Pinpoint the cell where the given text exists, returning its [x, y] midpoint coordinate. 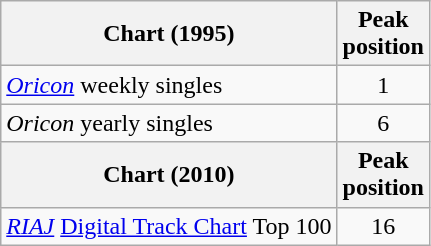
Oricon yearly singles [169, 123]
RIAJ Digital Track Chart Top 100 [169, 226]
Oricon weekly singles [169, 85]
Chart (2010) [169, 174]
1 [383, 85]
6 [383, 123]
16 [383, 226]
Chart (1995) [169, 34]
